Search for the cell housing the specified text and yield its (x, y) center coordinate. 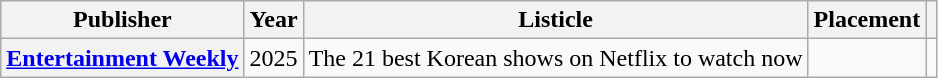
Listicle (556, 20)
The 21 best Korean shows on Netflix to watch now (556, 58)
Entertainment Weekly (122, 58)
2025 (274, 58)
Placement (867, 20)
Publisher (122, 20)
Year (274, 20)
